Return the (X, Y) coordinate for the center point of the cell that contains the specified text.  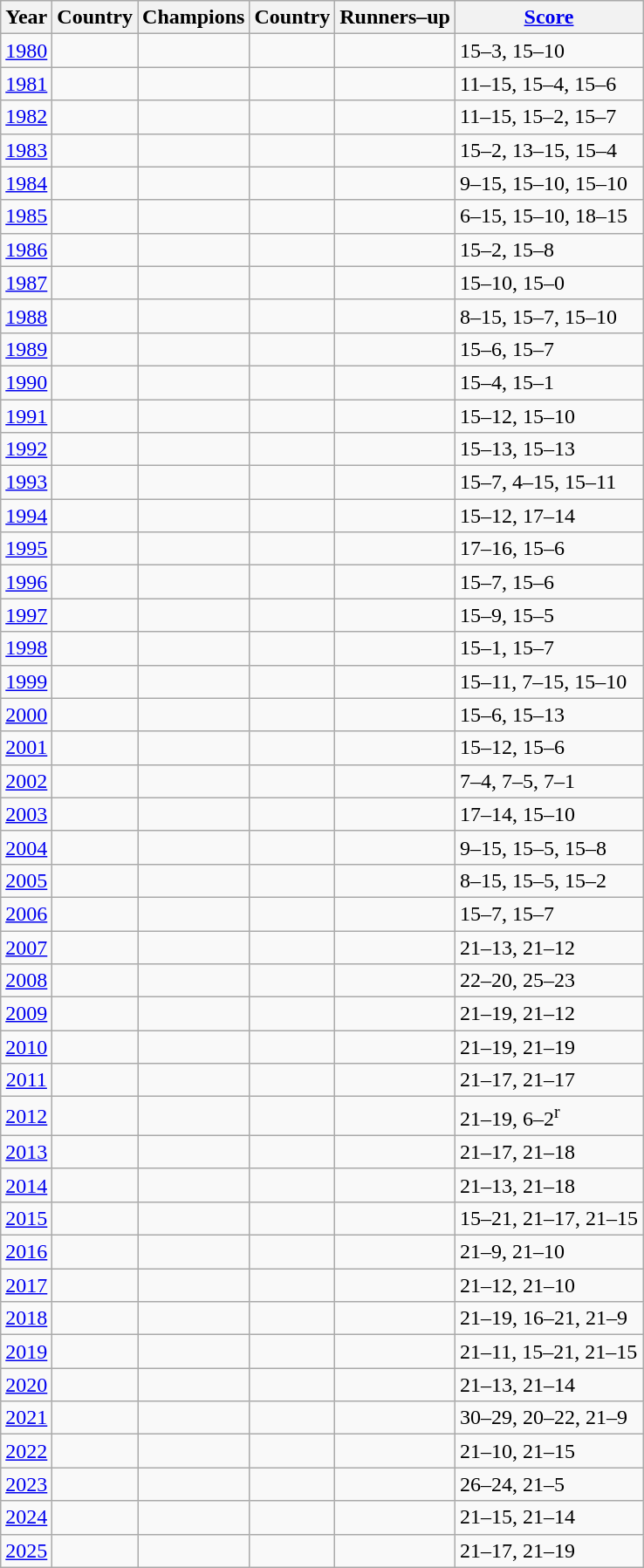
1980 (26, 51)
21–15, 21–14 (550, 1517)
Year (26, 17)
15–6, 15–7 (550, 349)
15–2, 13–15, 15–4 (550, 150)
17–14, 15–10 (550, 814)
21–19, 16–21, 21–9 (550, 1318)
15–12, 15–10 (550, 416)
21–19, 21–12 (550, 1014)
2003 (26, 814)
1998 (26, 648)
15–3, 15–10 (550, 51)
1985 (26, 216)
21–13, 21–12 (550, 947)
15–10, 15–0 (550, 283)
1981 (26, 84)
9–15, 15–5, 15–8 (550, 847)
2025 (26, 1551)
8–15, 15–7, 15–10 (550, 316)
Runners–up (395, 17)
2018 (26, 1318)
8–15, 15–5, 15–2 (550, 880)
2012 (26, 1117)
1994 (26, 516)
15–9, 15–5 (550, 615)
21–12, 21–10 (550, 1285)
1984 (26, 183)
Champions (194, 17)
21–13, 21–18 (550, 1185)
2014 (26, 1185)
2002 (26, 781)
21–19, 6–2r (550, 1117)
21–10, 21–15 (550, 1451)
2007 (26, 947)
2009 (26, 1014)
2019 (26, 1352)
15–13, 15–13 (550, 449)
9–15, 15–10, 15–10 (550, 183)
2017 (26, 1285)
11–15, 15–4, 15–6 (550, 84)
15–2, 15–8 (550, 250)
15–12, 17–14 (550, 516)
2021 (26, 1418)
Score (550, 17)
1991 (26, 416)
1982 (26, 117)
2023 (26, 1484)
21–17, 21–19 (550, 1551)
1995 (26, 549)
2011 (26, 1080)
21–19, 21–19 (550, 1047)
15–21, 21–17, 21–15 (550, 1218)
15–11, 7–15, 15–10 (550, 681)
21–9, 21–10 (550, 1252)
22–20, 25–23 (550, 981)
11–15, 15–2, 15–7 (550, 117)
2008 (26, 981)
1997 (26, 615)
1987 (26, 283)
1986 (26, 250)
2006 (26, 914)
2015 (26, 1218)
15–4, 15–1 (550, 382)
2005 (26, 880)
15–7, 15–6 (550, 582)
7–4, 7–5, 7–1 (550, 781)
26–24, 21–5 (550, 1484)
2000 (26, 715)
1999 (26, 681)
1988 (26, 316)
15–6, 15–13 (550, 715)
15–7, 15–7 (550, 914)
1983 (26, 150)
21–17, 21–18 (550, 1152)
2010 (26, 1047)
15–12, 15–6 (550, 748)
1992 (26, 449)
21–17, 21–17 (550, 1080)
17–16, 15–6 (550, 549)
1996 (26, 582)
15–7, 4–15, 15–11 (550, 483)
2020 (26, 1385)
21–13, 21–14 (550, 1385)
2022 (26, 1451)
30–29, 20–22, 21–9 (550, 1418)
2001 (26, 748)
2013 (26, 1152)
1990 (26, 382)
6–15, 15–10, 18–15 (550, 216)
21–11, 15–21, 21–15 (550, 1352)
2004 (26, 847)
2016 (26, 1252)
15–1, 15–7 (550, 648)
2024 (26, 1517)
1993 (26, 483)
1989 (26, 349)
